Provide the [x, y] coordinate of the cell's center where the given text is located.  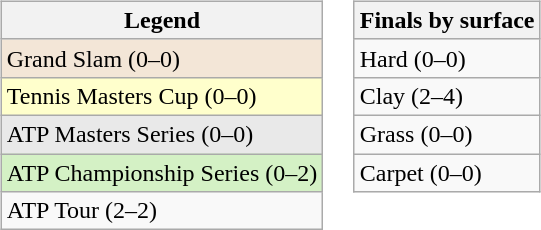
Hard (0–0) [447, 58]
ATP Tour (2–2) [162, 211]
Carpet (0–0) [447, 173]
Legend [162, 20]
ATP Masters Series (0–0) [162, 134]
Grass (0–0) [447, 134]
Clay (2–4) [447, 96]
Grand Slam (0–0) [162, 58]
ATP Championship Series (0–2) [162, 173]
Tennis Masters Cup (0–0) [162, 96]
Finals by surface [447, 20]
